Return the [x, y] coordinate for the center point of the cell that contains the specified text.  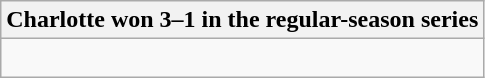
Charlotte won 3–1 in the regular-season series [242, 20]
